Extract the [x, y] coordinate from the center of the cell holding the provided text.  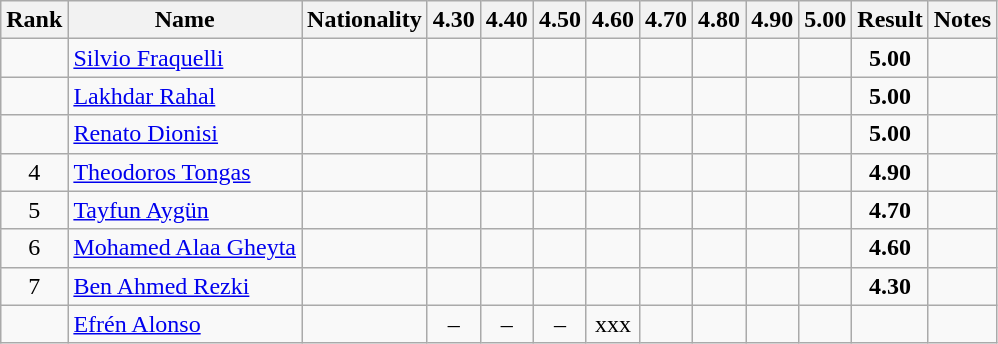
Notes [962, 20]
4.40 [506, 20]
Silvio Fraquelli [185, 58]
Lakhdar Rahal [185, 96]
Ben Ahmed Rezki [185, 286]
Result [890, 20]
5 [34, 210]
Nationality [365, 20]
4 [34, 172]
Theodoros Tongas [185, 172]
4.80 [720, 20]
4.50 [560, 20]
Mohamed Alaa Gheyta [185, 248]
xxx [612, 324]
7 [34, 286]
Rank [34, 20]
Efrén Alonso [185, 324]
Renato Dionisi [185, 134]
Name [185, 20]
Tayfun Aygün [185, 210]
6 [34, 248]
